Extract the (X, Y) coordinate from the center of the cell holding the provided text.  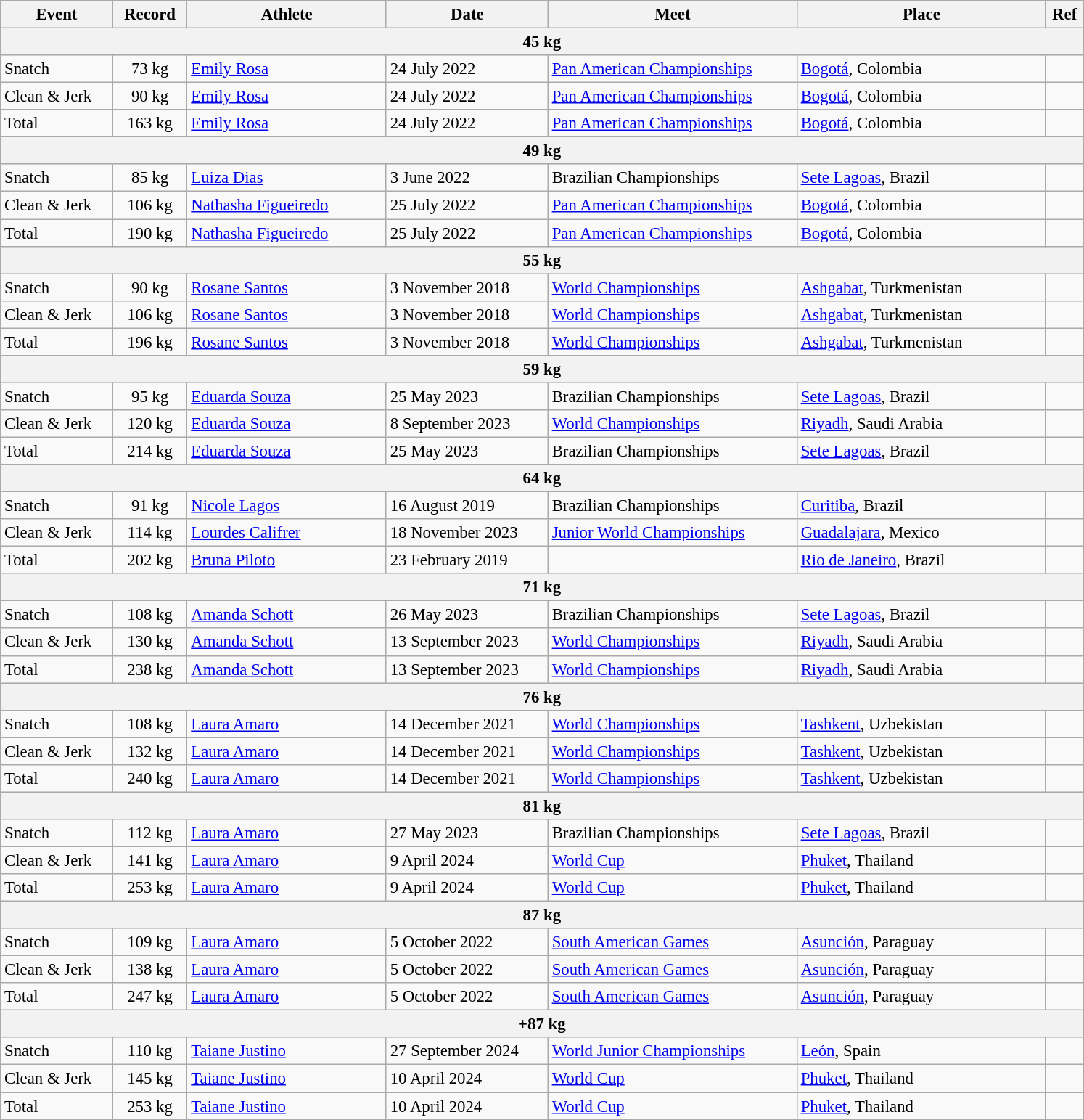
141 kg (149, 860)
23 February 2019 (467, 560)
87 kg (542, 915)
240 kg (149, 779)
73 kg (149, 69)
109 kg (149, 942)
3 June 2022 (467, 178)
114 kg (149, 533)
247 kg (149, 997)
76 kg (542, 697)
Lourdes Califrer (287, 533)
Record (149, 15)
110 kg (149, 1052)
196 kg (149, 342)
138 kg (149, 970)
163 kg (149, 123)
Bruna Piloto (287, 560)
238 kg (149, 669)
91 kg (149, 506)
27 September 2024 (467, 1052)
Luiza Dias (287, 178)
Date (467, 15)
130 kg (149, 642)
59 kg (542, 369)
214 kg (149, 451)
85 kg (149, 178)
190 kg (149, 233)
8 September 2023 (467, 424)
18 November 2023 (467, 533)
Athlete (287, 15)
16 August 2019 (467, 506)
55 kg (542, 260)
71 kg (542, 587)
49 kg (542, 151)
+87 kg (542, 1024)
112 kg (149, 833)
Meet (672, 15)
Rio de Janeiro, Brazil (921, 560)
Nicole Lagos (287, 506)
64 kg (542, 478)
26 May 2023 (467, 615)
45 kg (542, 42)
Event (57, 15)
95 kg (149, 396)
Ref (1064, 15)
132 kg (149, 751)
Guadalajara, Mexico (921, 533)
World Junior Championships (672, 1052)
145 kg (149, 1079)
120 kg (149, 424)
27 May 2023 (467, 833)
202 kg (149, 560)
Place (921, 15)
Curitiba, Brazil (921, 506)
Junior World Championships (672, 533)
León, Spain (921, 1052)
81 kg (542, 806)
